Capture the cell that displays the provided text and extract its (X, Y) central coordinate. 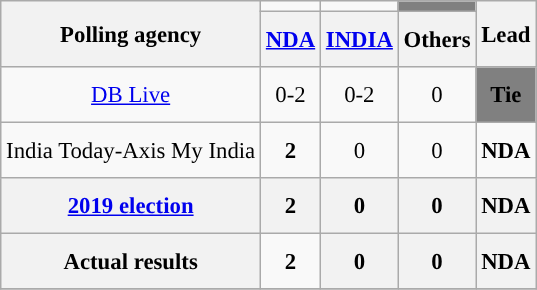
2019 election (131, 206)
INDIA (359, 40)
DB Live (131, 95)
Others (437, 40)
Tie (506, 95)
India Today-Axis My India (131, 151)
Lead (506, 34)
Polling agency (131, 34)
Actual results (131, 262)
